Extract the (X, Y) coordinate from the center of the cell holding the provided text.  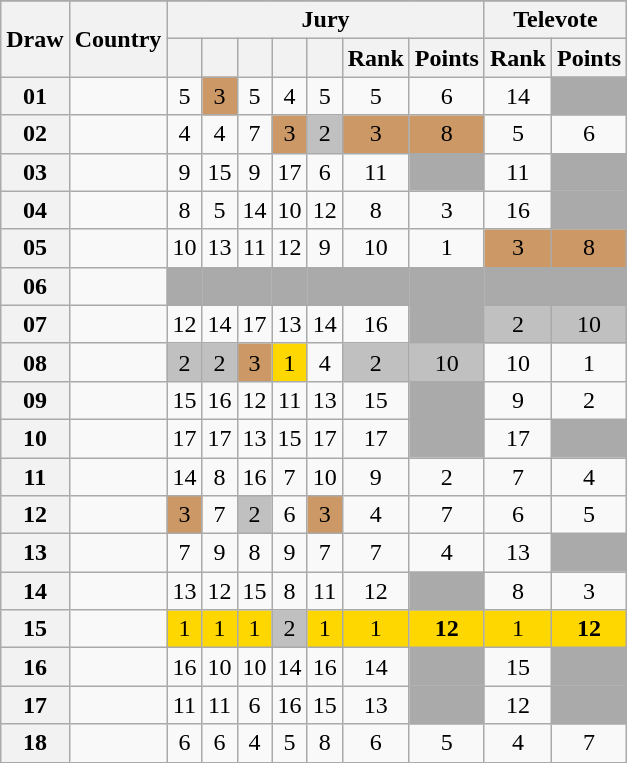
Televote (555, 20)
Jury (326, 20)
06 (35, 286)
18 (35, 743)
Draw (35, 39)
08 (35, 362)
05 (35, 248)
03 (35, 172)
04 (35, 210)
02 (35, 134)
09 (35, 400)
01 (35, 96)
07 (35, 324)
Country (118, 39)
